Capture the cell that displays the provided text and extract its [x, y] central coordinate. 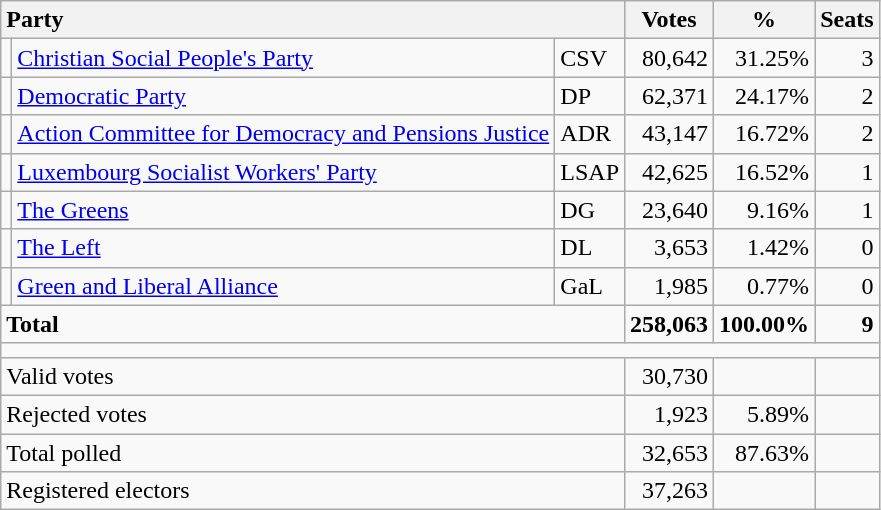
1,923 [670, 414]
Christian Social People's Party [284, 58]
Action Committee for Democracy and Pensions Justice [284, 134]
% [764, 20]
37,263 [670, 491]
9 [847, 324]
Green and Liberal Alliance [284, 286]
DG [590, 210]
DP [590, 96]
3,653 [670, 248]
9.16% [764, 210]
Seats [847, 20]
Valid votes [313, 376]
30,730 [670, 376]
3 [847, 58]
Votes [670, 20]
ADR [590, 134]
Rejected votes [313, 414]
The Left [284, 248]
16.52% [764, 172]
Party [313, 20]
31.25% [764, 58]
16.72% [764, 134]
42,625 [670, 172]
43,147 [670, 134]
Registered electors [313, 491]
5.89% [764, 414]
GaL [590, 286]
1.42% [764, 248]
Total [313, 324]
DL [590, 248]
80,642 [670, 58]
CSV [590, 58]
0.77% [764, 286]
The Greens [284, 210]
Democratic Party [284, 96]
87.63% [764, 453]
Total polled [313, 453]
LSAP [590, 172]
1,985 [670, 286]
23,640 [670, 210]
24.17% [764, 96]
62,371 [670, 96]
258,063 [670, 324]
Luxembourg Socialist Workers' Party [284, 172]
32,653 [670, 453]
100.00% [764, 324]
